Determine the [X, Y] coordinate at the center of the cell enclosing the given text.  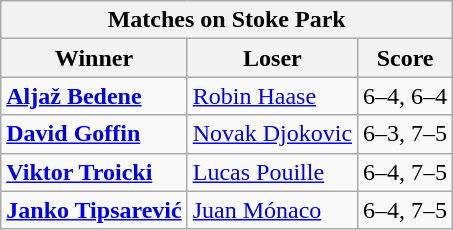
Janko Tipsarević [94, 210]
Loser [272, 58]
6–4, 6–4 [406, 96]
Robin Haase [272, 96]
Matches on Stoke Park [227, 20]
David Goffin [94, 134]
Lucas Pouille [272, 172]
6–3, 7–5 [406, 134]
Score [406, 58]
Novak Djokovic [272, 134]
Juan Mónaco [272, 210]
Aljaž Bedene [94, 96]
Winner [94, 58]
Viktor Troicki [94, 172]
